Identify which cell holds the provided text, then report its [X, Y] central coordinate. 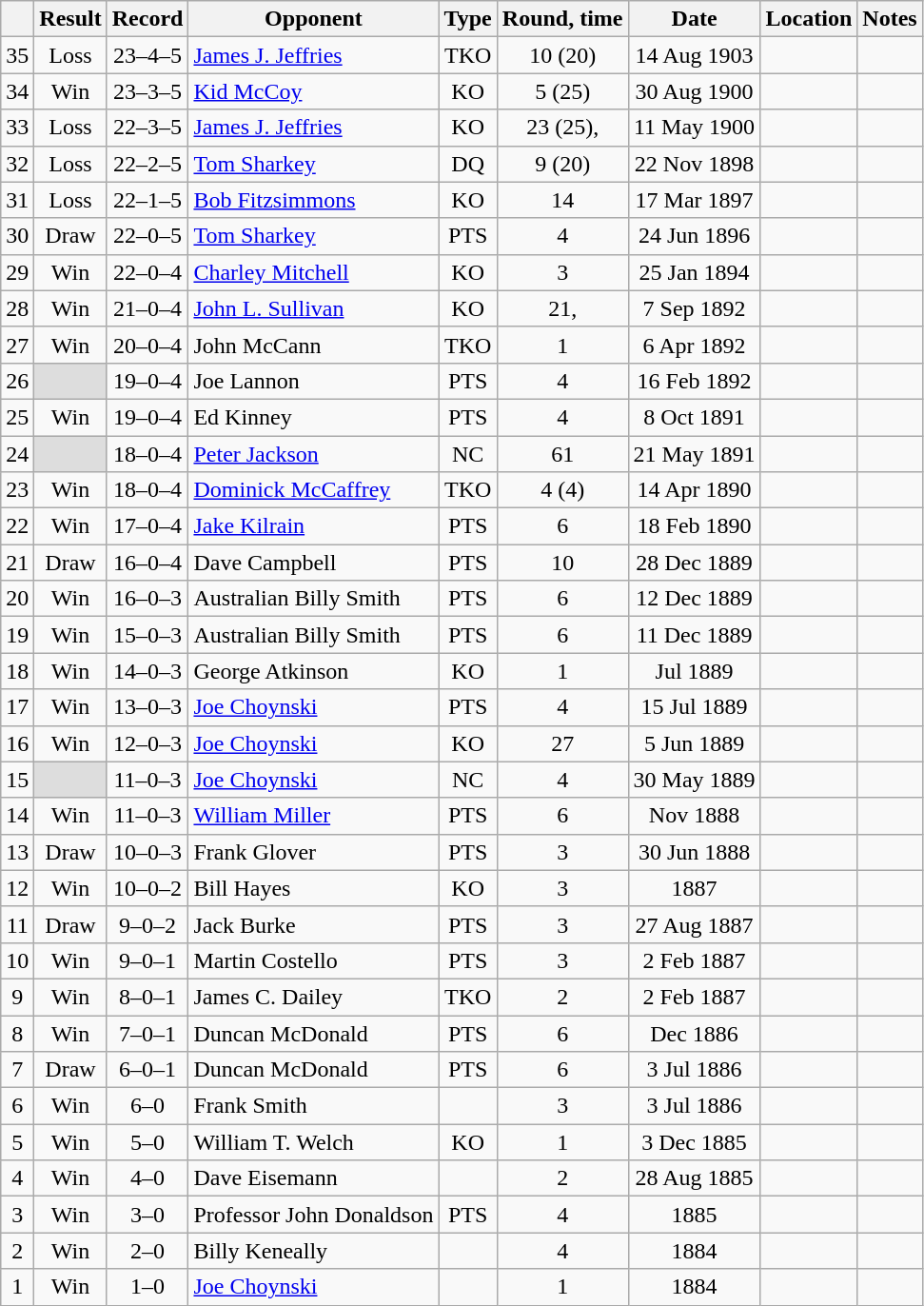
28 Aug 1885 [695, 1178]
1887 [695, 888]
18 [17, 671]
John McCann [314, 345]
26 [17, 381]
Location [809, 19]
Jack Burke [314, 924]
23 [17, 490]
11 May 1900 [695, 128]
7 [17, 1070]
Dominick McCaffrey [314, 490]
Opponent [314, 19]
7 Sep 1892 [695, 308]
1–0 [147, 1287]
21–0–4 [147, 308]
17–0–4 [147, 526]
30 May 1889 [695, 780]
13 [17, 852]
4–0 [147, 1178]
Dave Eisemann [314, 1178]
Kid McCoy [314, 91]
22–3–5 [147, 128]
13–0–3 [147, 707]
9 (20) [562, 164]
Dec 1886 [695, 1033]
32 [17, 164]
21, [562, 308]
1885 [695, 1215]
6–0 [147, 1106]
22–1–5 [147, 200]
Joe Lannon [314, 381]
33 [17, 128]
18 Feb 1890 [695, 526]
21 May 1891 [695, 454]
5 (25) [562, 91]
30 [17, 236]
34 [17, 91]
George Atkinson [314, 671]
Bob Fitzsimmons [314, 200]
16–0–4 [147, 563]
22–2–5 [147, 164]
28 [17, 308]
8–0–1 [147, 997]
23–3–5 [147, 91]
24 Jun 1896 [695, 236]
14 Apr 1890 [695, 490]
9–0–2 [147, 924]
Frank Smith [314, 1106]
10 (20) [562, 55]
3 Dec 1885 [695, 1142]
16 Feb 1892 [695, 381]
Notes [890, 19]
Result [70, 19]
Ed Kinney [314, 417]
16 [17, 743]
2–0 [147, 1251]
31 [17, 200]
24 [17, 454]
22 [17, 526]
Bill Hayes [314, 888]
12 Dec 1889 [695, 599]
15–0–3 [147, 635]
20 [17, 599]
22–0–5 [147, 236]
Dave Campbell [314, 563]
DQ [468, 164]
21 [17, 563]
Professor John Donaldson [314, 1215]
12–0–3 [147, 743]
William T. Welch [314, 1142]
27 Aug 1887 [695, 924]
17 [17, 707]
Nov 1888 [695, 816]
20–0–4 [147, 345]
9 [17, 997]
6 Apr 1892 [695, 345]
8 [17, 1033]
James C. Dailey [314, 997]
Martin Costello [314, 960]
5–0 [147, 1142]
30 Jun 1888 [695, 852]
Jul 1889 [695, 671]
John L. Sullivan [314, 308]
5 [17, 1142]
Charley Mitchell [314, 272]
30 Aug 1900 [695, 91]
23 (25), [562, 128]
Round, time [562, 19]
11 [17, 924]
14 Aug 1903 [695, 55]
19 [17, 635]
5 Jun 1889 [695, 743]
William Miller [314, 816]
22–0–4 [147, 272]
10–0–3 [147, 852]
61 [562, 454]
8 Oct 1891 [695, 417]
Peter Jackson [314, 454]
17 Mar 1897 [695, 200]
Billy Keneally [314, 1251]
Date [695, 19]
22 Nov 1898 [695, 164]
Jake Kilrain [314, 526]
15 [17, 780]
25 [17, 417]
7–0–1 [147, 1033]
3–0 [147, 1215]
4 (4) [562, 490]
6–0–1 [147, 1070]
35 [17, 55]
16–0–3 [147, 599]
14–0–3 [147, 671]
23–4–5 [147, 55]
Frank Glover [314, 852]
15 Jul 1889 [695, 707]
12 [17, 888]
Type [468, 19]
9–0–1 [147, 960]
25 Jan 1894 [695, 272]
11 Dec 1889 [695, 635]
28 Dec 1889 [695, 563]
Record [147, 19]
10–0–2 [147, 888]
29 [17, 272]
